Return [X, Y] of the center of cell containing provided text 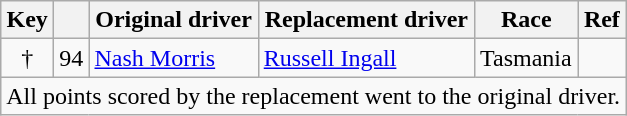
Nash Morris [174, 58]
Russell Ingall [366, 58]
Original driver [174, 20]
† [28, 58]
94 [72, 58]
Replacement driver [366, 20]
Ref [602, 20]
All points scored by the replacement went to the original driver. [314, 96]
Tasmania [526, 58]
Key [28, 20]
Race [526, 20]
